Search for the cell housing the specified text and yield its [x, y] center coordinate. 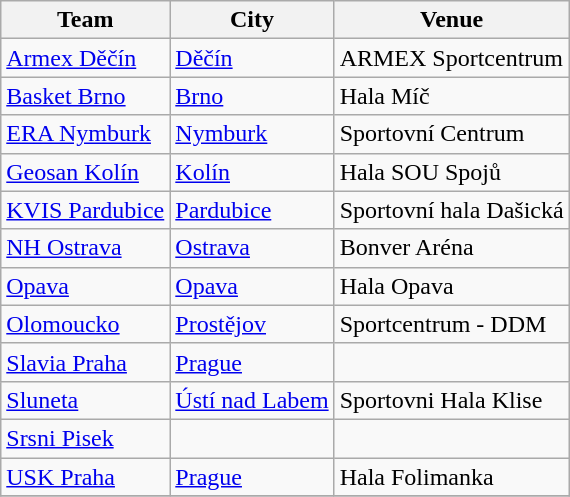
KVIS Pardubice [86, 210]
Armex Děčín [86, 58]
Hala SOU Spojů [452, 172]
Olomoucko [86, 324]
Prostějov [252, 324]
ARMEX Sportcentrum [452, 58]
Venue [452, 20]
Nymburk [252, 134]
Ústí nad Labem [252, 400]
Sportovní Centrum [452, 134]
NH Ostrava [86, 248]
Ostrava [252, 248]
Děčín [252, 58]
Pardubice [252, 210]
Kolín [252, 172]
Sportcentrum - DDM [452, 324]
City [252, 20]
Geosan Kolín [86, 172]
Basket Brno [86, 96]
Sportovni Hala Klise [452, 400]
Brno [252, 96]
Srsni Pisek [86, 438]
Slavia Praha [86, 362]
Sportovní hala Dašická [452, 210]
Hala Míč [452, 96]
Bonver Aréna [452, 248]
Team [86, 20]
ERA Nymburk [86, 134]
USK Praha [86, 477]
Sluneta [86, 400]
Hala Folimanka [452, 477]
Hala Opava [452, 286]
